For the text-containing cell, return its midpoint in [X, Y] coordinate format. 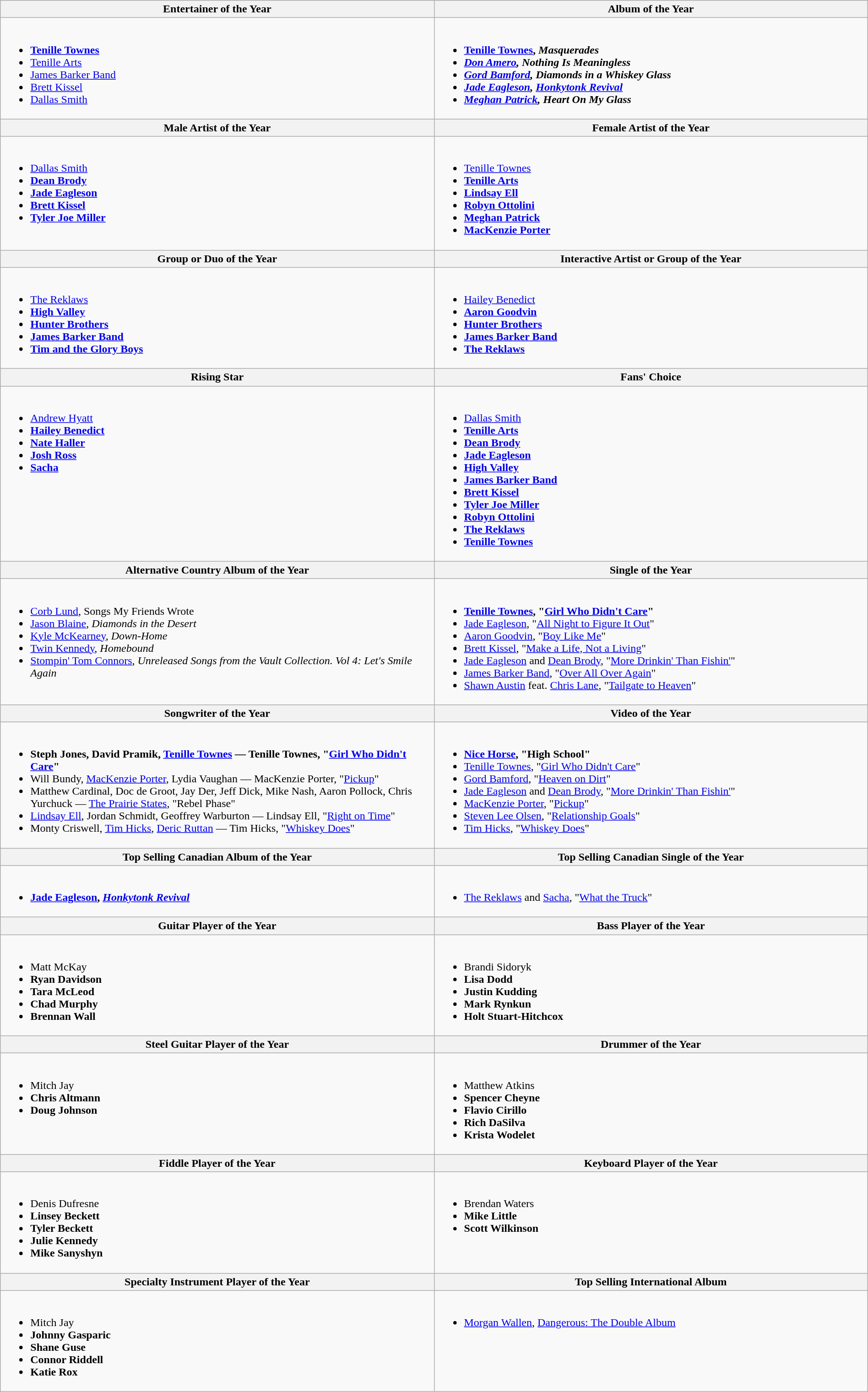
Brandi SidorykLisa DoddJustin KuddingMark RynkunHolt Stuart-Hitchcox [651, 985]
Mitch JayChris AltmannDoug Johnson [217, 1104]
Bass Player of the Year [651, 926]
Hailey BenedictAaron GoodvinHunter BrothersJames Barker BandThe Reklaws [651, 318]
Female Artist of the Year [651, 128]
Tenille TownesTenille ArtsJames Barker BandBrett KisselDallas Smith [217, 69]
Dallas SmithDean BrodyJade EaglesonBrett KisselTyler Joe Miller [217, 193]
Entertainer of the Year [217, 9]
Dallas SmithTenille ArtsDean BrodyJade EaglesonHigh ValleyJames Barker BandBrett KisselTyler Joe MillerRobyn OttoliniThe ReklawsTenille Townes [651, 473]
Alternative Country Album of the Year [217, 570]
Keyboard Player of the Year [651, 1163]
Top Selling International Album [651, 1282]
Matt McKayRyan DavidsonTara McLeodChad MurphyBrennan Wall [217, 985]
Songwriter of the Year [217, 713]
Mitch JayJohnny GasparicShane GuseConnor RiddellKatie Rox [217, 1341]
Fiddle Player of the Year [217, 1163]
Video of the Year [651, 713]
Denis DufresneLinsey BeckettTyler BeckettJulie KennedyMike Sanyshyn [217, 1222]
The Reklaws and Sacha, "What the Truck" [651, 892]
Jade Eagleson, Honkytonk Revival [217, 892]
Specialty Instrument Player of the Year [217, 1282]
Rising Star [217, 377]
Tenille TownesTenille ArtsLindsay EllRobyn OttoliniMeghan PatrickMacKenzie Porter [651, 193]
Morgan Wallen, Dangerous: The Double Album [651, 1341]
Top Selling Canadian Single of the Year [651, 856]
Interactive Artist or Group of the Year [651, 259]
Brendan WatersMike LittleScott Wilkinson [651, 1222]
Single of the Year [651, 570]
Steel Guitar Player of the Year [217, 1045]
Male Artist of the Year [217, 128]
Andrew HyattHailey BenedictNate HallerJosh RossSacha [217, 473]
Top Selling Canadian Album of the Year [217, 856]
Matthew AtkinsSpencer CheyneFlavio CirilloRich DaSilvaKrista Wodelet [651, 1104]
Fans' Choice [651, 377]
Group or Duo of the Year [217, 259]
The ReklawsHigh ValleyHunter BrothersJames Barker BandTim and the Glory Boys [217, 318]
Guitar Player of the Year [217, 926]
Album of the Year [651, 9]
Drummer of the Year [651, 1045]
